Find where the given text appears and provide that cell's center as [x, y] coordinate. 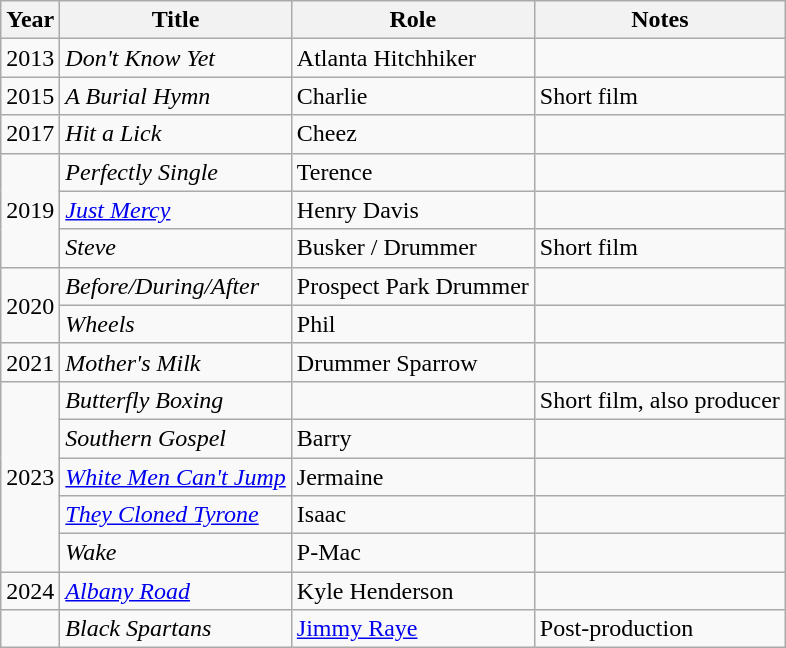
Perfectly Single [176, 172]
Title [176, 20]
Phil [412, 324]
Henry Davis [412, 210]
White Men Can't Jump [176, 477]
2017 [30, 134]
Post-production [660, 629]
Busker / Drummer [412, 248]
Hit a Lick [176, 134]
2015 [30, 96]
2020 [30, 305]
Steve [176, 248]
Don't Know Yet [176, 58]
Notes [660, 20]
Cheez [412, 134]
2023 [30, 476]
Jermaine [412, 477]
A Burial Hymn [176, 96]
Charlie [412, 96]
Just Mercy [176, 210]
Black Spartans [176, 629]
Year [30, 20]
P-Mac [412, 553]
Short film, also producer [660, 400]
Before/During/After [176, 286]
Isaac [412, 515]
2021 [30, 362]
2013 [30, 58]
Terence [412, 172]
Wake [176, 553]
2024 [30, 591]
Drummer Sparrow [412, 362]
Wheels [176, 324]
Kyle Henderson [412, 591]
Albany Road [176, 591]
Butterfly Boxing [176, 400]
2019 [30, 210]
Jimmy Raye [412, 629]
Barry [412, 438]
They Cloned Tyrone [176, 515]
Mother's Milk [176, 362]
Prospect Park Drummer [412, 286]
Role [412, 20]
Atlanta Hitchhiker [412, 58]
Southern Gospel [176, 438]
